Return the [X, Y] coordinate for the center point of the cell that contains the specified text.  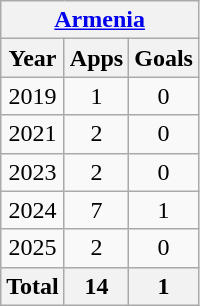
Apps [96, 58]
Total [33, 286]
Goals [164, 58]
2025 [33, 248]
2021 [33, 134]
2019 [33, 96]
2024 [33, 210]
14 [96, 286]
2023 [33, 172]
Year [33, 58]
7 [96, 210]
Armenia [100, 20]
